Identify which cell holds the provided text, then report its (x, y) central coordinate. 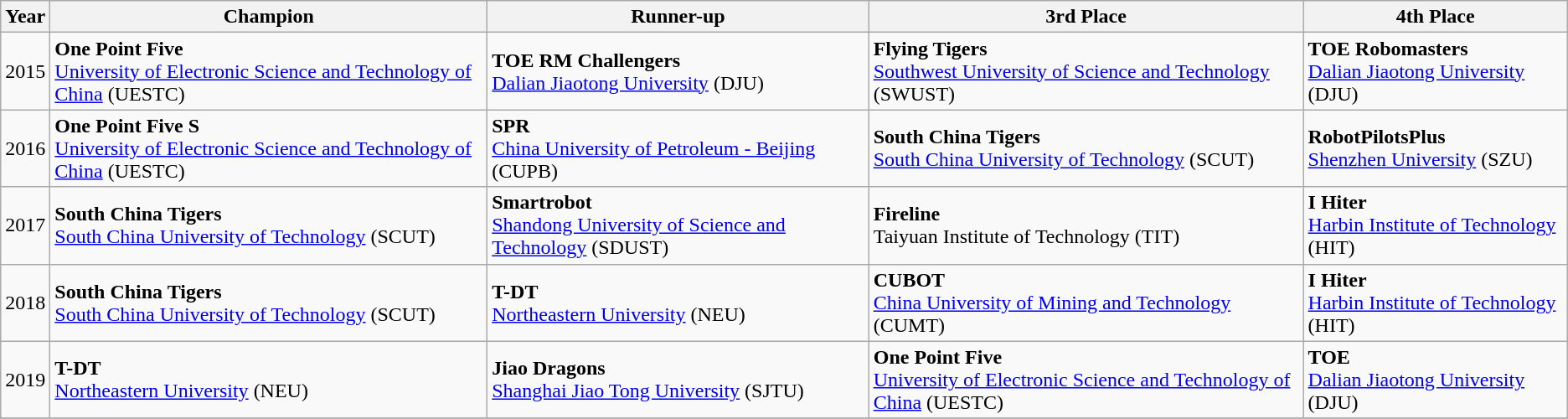
TOE RobomastersDalian Jiaotong University (DJU) (1436, 71)
2016 (25, 148)
SPRChina University of Petroleum - Beijing (CUPB) (678, 148)
TOEDalian Jiaotong University (DJU) (1436, 380)
SmartrobotShandong University of Science and Technology (SDUST) (678, 225)
Year (25, 17)
2017 (25, 225)
RobotPilotsPlusShenzhen University (SZU) (1436, 148)
Jiao DragonsShanghai Jiao Tong University (SJTU) (678, 380)
2019 (25, 380)
Flying TigersSouthwest University of Science and Technology (SWUST) (1086, 71)
One Point Five SUniversity of Electronic Science and Technology of China (UESTC) (269, 148)
Runner-up (678, 17)
4th Place (1436, 17)
FirelineTaiyuan Institute of Technology (TIT) (1086, 225)
2018 (25, 303)
2015 (25, 71)
3rd Place (1086, 17)
TOE RM ChallengersDalian Jiaotong University (DJU) (678, 71)
Champion (269, 17)
CUBOTChina University of Mining and Technology (CUMT) (1086, 303)
